Detect which cell encompasses the target text, then output its [X, Y] center coordinate. 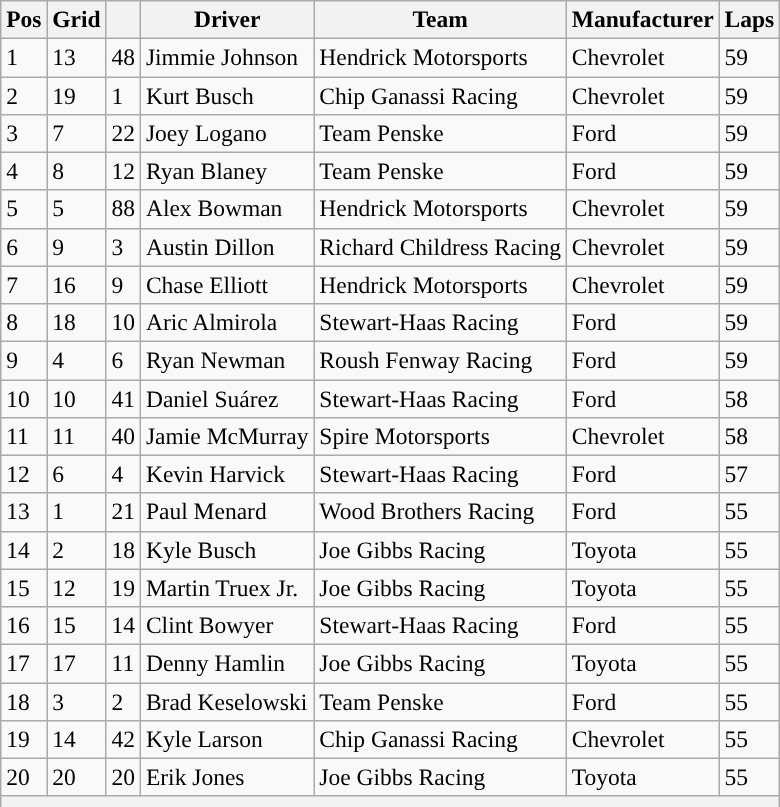
57 [750, 474]
Daniel Suárez [226, 398]
Ryan Newman [226, 360]
88 [123, 209]
Kyle Busch [226, 550]
Joey Logano [226, 133]
Kyle Larson [226, 739]
Chase Elliott [226, 285]
Kurt Busch [226, 95]
22 [123, 133]
Kevin Harvick [226, 474]
Brad Keselowski [226, 701]
Manufacturer [642, 19]
Martin Truex Jr. [226, 588]
Roush Fenway Racing [440, 360]
Clint Bowyer [226, 625]
Grid [76, 19]
Pos [24, 19]
Paul Menard [226, 512]
Richard Childress Racing [440, 247]
Denny Hamlin [226, 663]
Jimmie Johnson [226, 57]
Aric Almirola [226, 322]
Driver [226, 19]
Team [440, 19]
Erik Jones [226, 777]
48 [123, 57]
Spire Motorsports [440, 436]
Ryan Blaney [226, 171]
21 [123, 512]
42 [123, 739]
Jamie McMurray [226, 436]
Laps [750, 19]
Wood Brothers Racing [440, 512]
Alex Bowman [226, 209]
41 [123, 398]
Austin Dillon [226, 247]
40 [123, 436]
